From the cell containing the given text, extract its center point as [X, Y] coordinate. 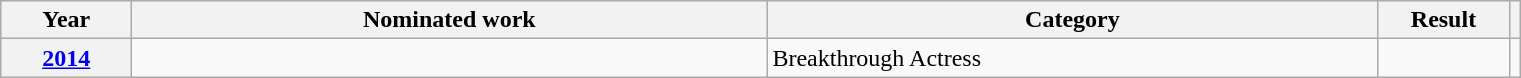
Year [66, 20]
Nominated work [450, 20]
2014 [66, 58]
Breakthrough Actress [1072, 58]
Category [1072, 20]
Result [1444, 20]
